Extract the [X, Y] coordinate from the center of the cell holding the provided text.  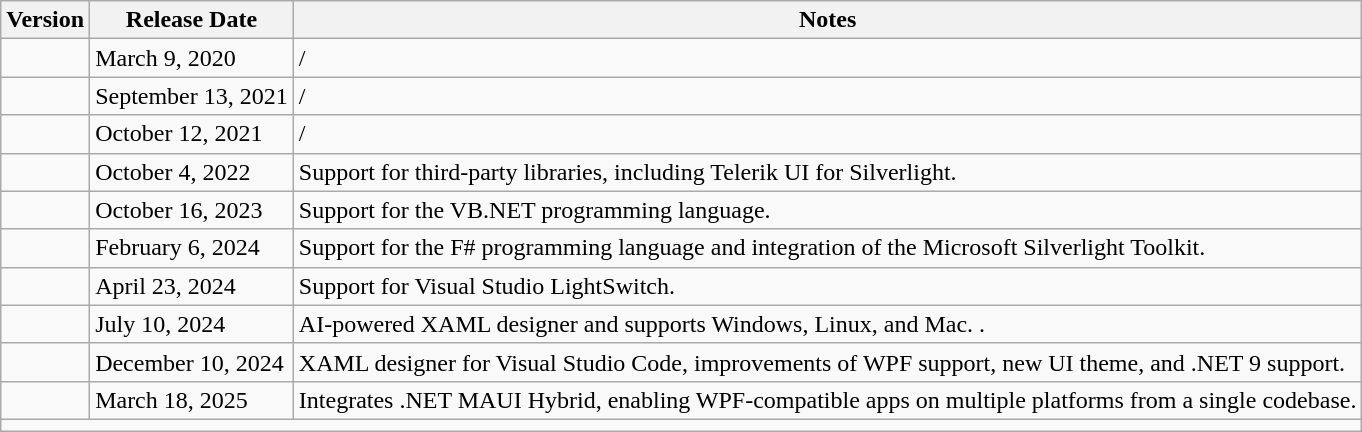
Notes [828, 20]
Support for the VB.NET programming language. [828, 210]
October 4, 2022 [192, 172]
October 16, 2023 [192, 210]
Support for the F# programming language and integration of the Microsoft Silverlight Toolkit. [828, 248]
Integrates .NET MAUI Hybrid, enabling WPF-compatible apps on multiple platforms from a single codebase. [828, 400]
Support for third-party libraries, including Telerik UI for Silverlight. [828, 172]
July 10, 2024 [192, 324]
October 12, 2021 [192, 134]
February 6, 2024 [192, 248]
April 23, 2024 [192, 286]
AI-powered XAML designer and supports Windows, Linux, and Mac. . [828, 324]
Support for Visual Studio LightSwitch. [828, 286]
September 13, 2021 [192, 96]
XAML designer for Visual Studio Code, improvements of WPF support, new UI theme, and .NET 9 support. [828, 362]
March 9, 2020 [192, 58]
March 18, 2025 [192, 400]
December 10, 2024 [192, 362]
Version [46, 20]
Release Date [192, 20]
